For the text-containing cell, return its midpoint in [X, Y] coordinate format. 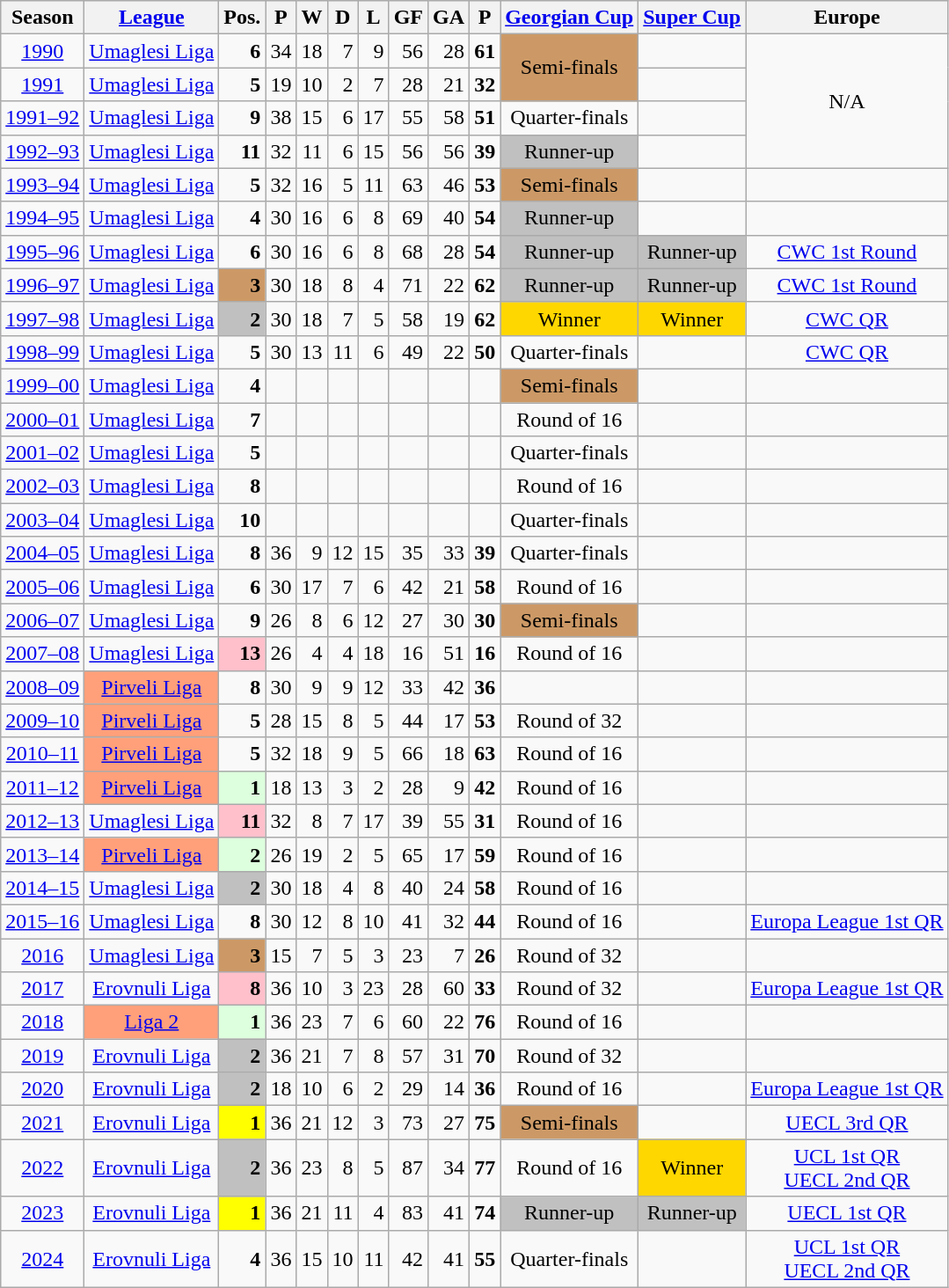
D [343, 18]
W [311, 18]
1997–98 [42, 318]
1995–96 [42, 252]
2021 [42, 1123]
2010–11 [42, 754]
74 [485, 1213]
1999–00 [42, 385]
77 [485, 1168]
1991–92 [42, 118]
14 [449, 1089]
2023 [42, 1213]
57 [408, 1056]
2024 [42, 1258]
68 [408, 252]
2001–02 [42, 453]
League [151, 18]
50 [485, 352]
76 [485, 1022]
75 [485, 1123]
73 [408, 1123]
38 [281, 118]
24 [449, 888]
65 [408, 854]
2011–12 [42, 787]
1991 [42, 84]
2013–14 [42, 854]
2002–03 [42, 487]
2019 [42, 1056]
2009–10 [42, 721]
61 [485, 51]
1993–94 [42, 185]
35 [408, 553]
2004–05 [42, 553]
1994–95 [42, 218]
83 [408, 1213]
GF [408, 18]
2007–08 [42, 654]
1990 [42, 51]
1992–93 [42, 151]
2008–09 [42, 687]
L [373, 18]
UECL 1st QR [847, 1213]
UECL 3rd QR [847, 1123]
Super Cup [692, 18]
2000–01 [42, 420]
2005–06 [42, 587]
70 [485, 1056]
2012–13 [42, 821]
2015–16 [42, 921]
2003–04 [42, 520]
2022 [42, 1168]
71 [408, 285]
59 [485, 854]
Season [42, 18]
66 [408, 754]
Georgian Cup [570, 18]
2017 [42, 989]
1998–99 [42, 352]
2006–07 [42, 620]
69 [408, 218]
2020 [42, 1089]
1996–97 [42, 285]
Europe [847, 18]
2018 [42, 1022]
Pos. [243, 18]
GA [449, 18]
2016 [42, 955]
2014–15 [42, 888]
46 [449, 185]
N/A [847, 101]
29 [408, 1089]
Liga 2 [151, 1022]
49 [408, 352]
87 [408, 1168]
